Detect which cell encompasses the target text, then output its [x, y] center coordinate. 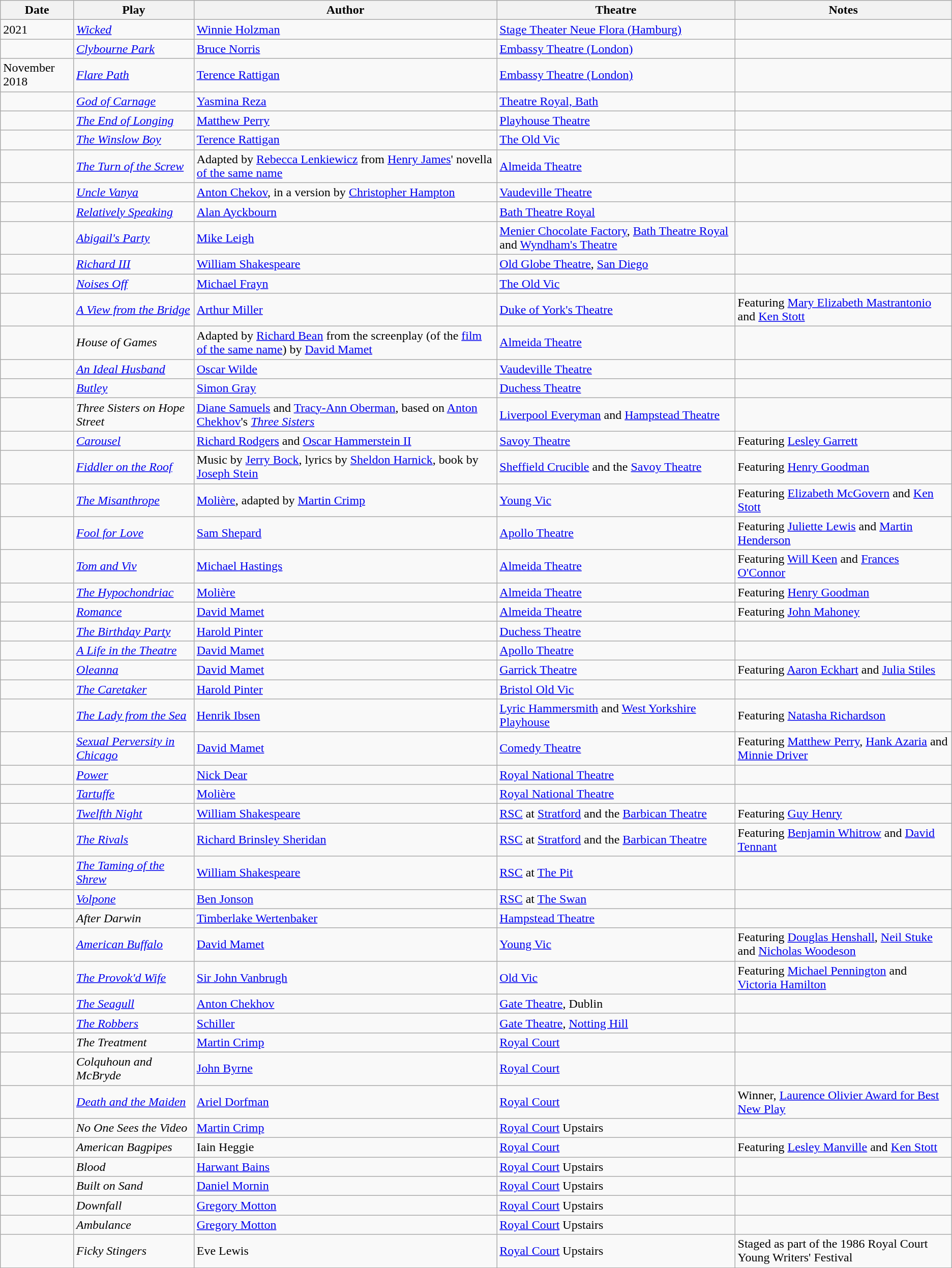
Featuring Guy Henry [843, 813]
Noises Off [134, 283]
Sheffield Crucible and the Savoy Theatre [616, 467]
Featuring Matthew Perry, Hank Azaria and Minnie Driver [843, 748]
Ficky Stingers [134, 1251]
Featuring Mary Elizabeth Mastrantonio and Ken Stott [843, 310]
Sir John Vanbrugh [345, 977]
Richard Brinsley Sheridan [345, 840]
Daniel Mornin [345, 1186]
American Buffalo [134, 945]
Alan Ayckbourn [345, 212]
Ben Jonson [345, 899]
Oscar Wilde [345, 369]
The Taming of the Shrew [134, 872]
Bath Theatre Royal [616, 212]
Fiddler on the Roof [134, 467]
The Lady from the Sea [134, 716]
Adapted by Richard Bean from the screenplay (of the film of the same name) by David Mamet [345, 343]
Comedy Theatre [616, 748]
Featuring Lesley Manville and Ken Stott [843, 1148]
Power [134, 775]
Duke of York's Theatre [616, 310]
Author [345, 10]
2021 [37, 29]
American Bagpipes [134, 1148]
Relatively Speaking [134, 212]
Playhouse Theatre [616, 120]
Molière, adapted by Martin Crimp [345, 500]
Richard III [134, 264]
God of Carnage [134, 101]
Henrik Ibsen [345, 716]
Featuring Lesley Garrett [843, 441]
Timberlake Wertenbaker [345, 918]
The Robbers [134, 1023]
Sexual Perversity in Chicago [134, 748]
Music by Jerry Bock, lyrics by Sheldon Harnick, book by Joseph Stein [345, 467]
Twelfth Night [134, 813]
Colquhoun and McBryde [134, 1069]
Built on Sand [134, 1186]
A View from the Bridge [134, 310]
Nick Dear [345, 775]
Featuring Natasha Richardson [843, 716]
Bruce Norris [345, 49]
Oleanna [134, 670]
The Provok'd Wife [134, 977]
Mike Leigh [345, 238]
Arthur Miller [345, 310]
Staged as part of the 1986 Royal Court Young Writers' Festival [843, 1251]
The Rivals [134, 840]
After Darwin [134, 918]
No One Sees the Video [134, 1128]
Michael Hastings [345, 566]
Richard Rodgers and Oscar Hammerstein II [345, 441]
Volpone [134, 899]
Winner, Laurence Olivier Award for Best New Play [843, 1101]
Theatre Royal, Bath [616, 101]
Romance [134, 612]
A Life in the Theatre [134, 650]
Old Globe Theatre, San Diego [616, 264]
Anton Chekov, in a version by Christopher Hampton [345, 192]
Featuring John Mahoney [843, 612]
Michael Frayn [345, 283]
Featuring Elizabeth McGovern and Ken Stott [843, 500]
November 2018 [37, 75]
RSC at The Swan [616, 899]
Flare Path [134, 75]
Iain Heggie [345, 1148]
Butley [134, 388]
Death and the Maiden [134, 1101]
Matthew Perry [345, 120]
The Misanthrope [134, 500]
The Seagull [134, 1004]
Downfall [134, 1205]
Featuring Benjamin Whitrow and David Tennant [843, 840]
Lyric Hammersmith and West Yorkshire Playhouse [616, 716]
Three Sisters on Hope Street [134, 415]
Savoy Theatre [616, 441]
Ariel Dorfman [345, 1101]
Eve Lewis [345, 1251]
An Ideal Husband [134, 369]
The Turn of the Screw [134, 166]
The Hypochondriac [134, 592]
Sam Shepard [345, 533]
Notes [843, 10]
Tartuffe [134, 794]
Featuring Michael Pennington and Victoria Hamilton [843, 977]
Play [134, 10]
Diane Samuels and Tracy-Ann Oberman, based on Anton Chekhov's Three Sisters [345, 415]
Stage Theater Neue Flora (Hamburg) [616, 29]
Carousel [134, 441]
The End of Longing [134, 120]
The Treatment [134, 1042]
Wicked [134, 29]
Featuring Will Keen and Frances O'Connor [843, 566]
Yasmina Reza [345, 101]
Schiller [345, 1023]
Gate Theatre, Dublin [616, 1004]
Clybourne Park [134, 49]
House of Games [134, 343]
Adapted by Rebecca Lenkiewicz from Henry James' novella of the same name [345, 166]
Garrick Theatre [616, 670]
Bristol Old Vic [616, 689]
Menier Chocolate Factory, Bath Theatre Royal and Wyndham's Theatre [616, 238]
Hampstead Theatre [616, 918]
Fool for Love [134, 533]
Ambulance [134, 1225]
Abigail's Party [134, 238]
Theatre [616, 10]
John Byrne [345, 1069]
RSC at The Pit [616, 872]
The Birthday Party [134, 631]
Featuring Douglas Henshall, Neil Stuke and Nicholas Woodeson [843, 945]
Simon Gray [345, 388]
Anton Chekhov [345, 1004]
Featuring Juliette Lewis and Martin Henderson [843, 533]
Date [37, 10]
Featuring Aaron Eckhart and Julia Stiles [843, 670]
Harwant Bains [345, 1167]
Tom and Viv [134, 566]
Old Vic [616, 977]
Liverpool Everyman and Hampstead Theatre [616, 415]
The Winslow Boy [134, 140]
The Caretaker [134, 689]
Uncle Vanya [134, 192]
Gate Theatre, Notting Hill [616, 1023]
Blood [134, 1167]
Winnie Holzman [345, 29]
